Scan for the cell matching the given text and deliver its (x, y) coordinate at center. 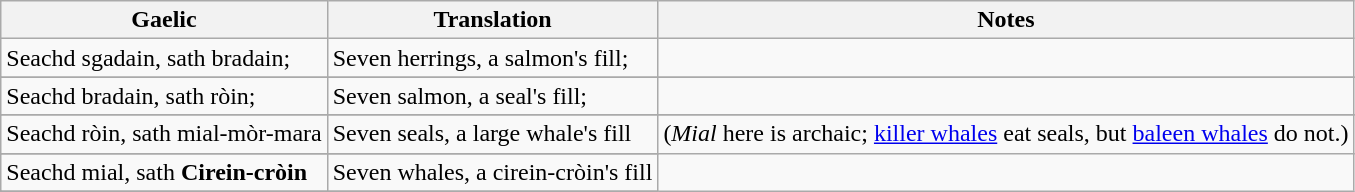
Translation (492, 20)
Seachd mial, sath Cirein-cròin (164, 172)
Seven seals, a large whale's fill (492, 134)
Notes (1006, 20)
Seachd sgadain, sath bradain; (164, 58)
Seachd ròin, sath mial-mòr-mara (164, 134)
Seachd bradain, sath ròin; (164, 96)
(Mial here is archaic; killer whales eat seals, but baleen whales do not.) (1006, 134)
Seven herrings, a salmon's fill; (492, 58)
Seven salmon, a seal's fill; (492, 96)
Seven whales, a cirein-cròin's fill (492, 172)
Gaelic (164, 20)
